Detect which cell encompasses the target text, then output its [X, Y] center coordinate. 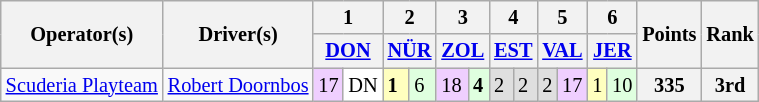
335 [669, 85]
ZOL [462, 51]
Points [669, 34]
Scuderia Playteam [82, 85]
Driver(s) [238, 34]
DON [348, 51]
3 [462, 17]
Operator(s) [82, 34]
Rank [730, 34]
10 [622, 85]
VAL [562, 51]
NÜR [410, 51]
5 [562, 17]
DN [362, 85]
Robert Doornbos [238, 85]
3rd [730, 85]
EST [513, 51]
JER [612, 51]
18 [452, 85]
